Locate the cell with the specified text and output its [x, y] center coordinate. 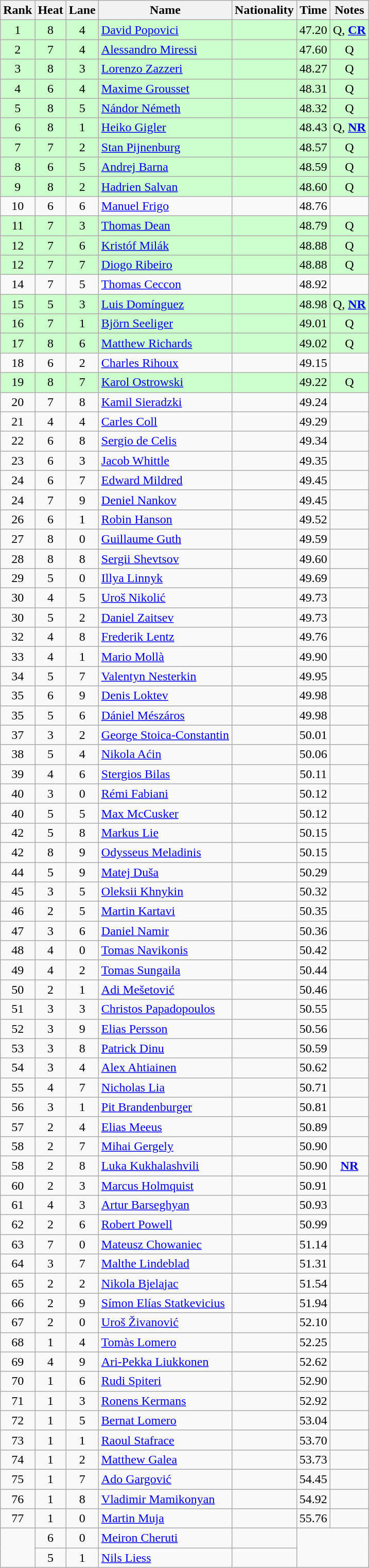
Björn Seeliger [165, 324]
Tomas Navikonis [165, 950]
47 [17, 931]
55.76 [313, 1519]
Nándor Németh [165, 108]
50.71 [313, 1087]
49 [17, 970]
11 [17, 225]
51 [17, 1009]
49.15 [313, 363]
48.59 [313, 167]
Robin Hanson [165, 519]
Rudi Spiteri [165, 1381]
66 [17, 1303]
53.73 [313, 1459]
Alex Ahtiainen [165, 1068]
48.60 [313, 186]
Meiron Cheruti [165, 1538]
50.91 [313, 1185]
Stergios Bilas [165, 774]
52 [17, 1029]
20 [17, 402]
Luis Domínguez [165, 304]
Valentyn Nesterkin [165, 676]
50.32 [313, 892]
49.60 [313, 558]
Sergio de Celis [165, 441]
69 [17, 1362]
50.29 [313, 872]
Name [165, 10]
47.20 [313, 30]
Ari-Pekka Liukkonen [165, 1362]
50.56 [313, 1029]
49.52 [313, 519]
16 [17, 324]
26 [17, 519]
Charles Rihoux [165, 363]
NR [349, 1166]
Nikola Aćin [165, 754]
Nationality [265, 10]
74 [17, 1459]
37 [17, 735]
Karol Ostrowski [165, 382]
Jacob Whittle [165, 461]
48.32 [313, 108]
Notes [349, 10]
49.35 [313, 461]
Luka Kukhalashvili [165, 1166]
Frederik Lentz [165, 637]
Tomas Sungaila [165, 970]
Elias Meeus [165, 1126]
Símon Elías Statkevicius [165, 1303]
44 [17, 872]
15 [17, 304]
52.25 [313, 1342]
Q, CR [349, 30]
Daniel Zaitsev [165, 618]
48.27 [313, 69]
Mario Mollà [165, 657]
62 [17, 1225]
53.70 [313, 1440]
67 [17, 1323]
Ronens Kermans [165, 1401]
Odysseus Meladinis [165, 852]
48.76 [313, 206]
Matthew Richards [165, 343]
Andrej Barna [165, 167]
Deniel Nankov [165, 500]
Raoul Stafrace [165, 1440]
Pit Brandenburger [165, 1107]
Illya Linnyk [165, 578]
Time [313, 10]
57 [17, 1126]
Matthew Galea [165, 1459]
Manuel Frigo [165, 206]
50.36 [313, 931]
28 [17, 558]
Maxime Grousset [165, 89]
49.69 [313, 578]
Kristóf Milák [165, 245]
48.92 [313, 285]
29 [17, 578]
48.79 [313, 225]
Matej Duša [165, 872]
50.81 [313, 1107]
Nicholas Lia [165, 1087]
14 [17, 285]
49.90 [313, 657]
48 [17, 950]
50.89 [313, 1126]
Carles Coll [165, 421]
49.95 [313, 676]
Malthe Lindeblad [165, 1264]
Mateusz Chowaniec [165, 1244]
Denis Loktev [165, 696]
50.42 [313, 950]
Christos Papadopoulos [165, 1009]
48.43 [313, 128]
Sergii Shevtsov [165, 558]
76 [17, 1499]
50.44 [313, 970]
Markus Lie [165, 833]
Uroš Živanović [165, 1323]
Ado Gargović [165, 1479]
50.35 [313, 911]
19 [17, 382]
53.04 [313, 1420]
54.45 [313, 1479]
Martin Kartavi [165, 911]
71 [17, 1401]
Diogo Ribeiro [165, 265]
50.93 [313, 1205]
Guillaume Guth [165, 539]
52.10 [313, 1323]
Stan Pijnenburg [165, 147]
22 [17, 441]
50.62 [313, 1068]
45 [17, 892]
Thomas Ceccon [165, 285]
50.46 [313, 990]
33 [17, 657]
Rank [17, 10]
Bernat Lomero [165, 1420]
Rémi Fabiani [165, 794]
49.24 [313, 402]
50.99 [313, 1225]
77 [17, 1519]
47.60 [313, 49]
50.06 [313, 754]
Martin Muja [165, 1519]
65 [17, 1283]
73 [17, 1440]
52.62 [313, 1362]
Nikola Bjelajac [165, 1283]
David Popovici [165, 30]
48.31 [313, 89]
Tomàs Lomero [165, 1342]
George Stoica-Constantin [165, 735]
56 [17, 1107]
54.92 [313, 1499]
23 [17, 461]
10 [17, 206]
Kamil Sieradzki [165, 402]
49.01 [313, 324]
39 [17, 774]
Edward Mildred [165, 480]
Heiko Gigler [165, 128]
70 [17, 1381]
49.29 [313, 421]
50.55 [313, 1009]
50 [17, 990]
50.01 [313, 735]
34 [17, 676]
Adi Mešetović [165, 990]
55 [17, 1087]
64 [17, 1264]
49.59 [313, 539]
50.59 [313, 1048]
Hadrien Salvan [165, 186]
Alessandro Miressi [165, 49]
61 [17, 1205]
60 [17, 1185]
54 [17, 1068]
Thomas Dean [165, 225]
72 [17, 1420]
Robert Powell [165, 1225]
Marcus Holmquist [165, 1185]
Heat [50, 10]
21 [17, 421]
51.31 [313, 1264]
32 [17, 637]
49.34 [313, 441]
48.57 [313, 147]
68 [17, 1342]
18 [17, 363]
Lorenzo Zazzeri [165, 69]
38 [17, 754]
52.92 [313, 1401]
Max McCusker [165, 813]
75 [17, 1479]
Lane [82, 10]
27 [17, 539]
49.02 [313, 343]
50.11 [313, 774]
Vladimir Mamikonyan [165, 1499]
63 [17, 1244]
53 [17, 1048]
49.76 [313, 637]
Uroš Nikolić [165, 598]
49.22 [313, 382]
Dániel Mészáros [165, 715]
51.14 [313, 1244]
Nils Liess [165, 1558]
Elias Persson [165, 1029]
52.90 [313, 1381]
17 [17, 343]
Artur Barseghyan [165, 1205]
46 [17, 911]
Patrick Dinu [165, 1048]
48.98 [313, 304]
51.54 [313, 1283]
Oleksii Khnykin [165, 892]
Daniel Namir [165, 931]
Mihai Gergely [165, 1146]
51.94 [313, 1303]
